Return the (X, Y) coordinate for the center point of the cell that contains the specified text.  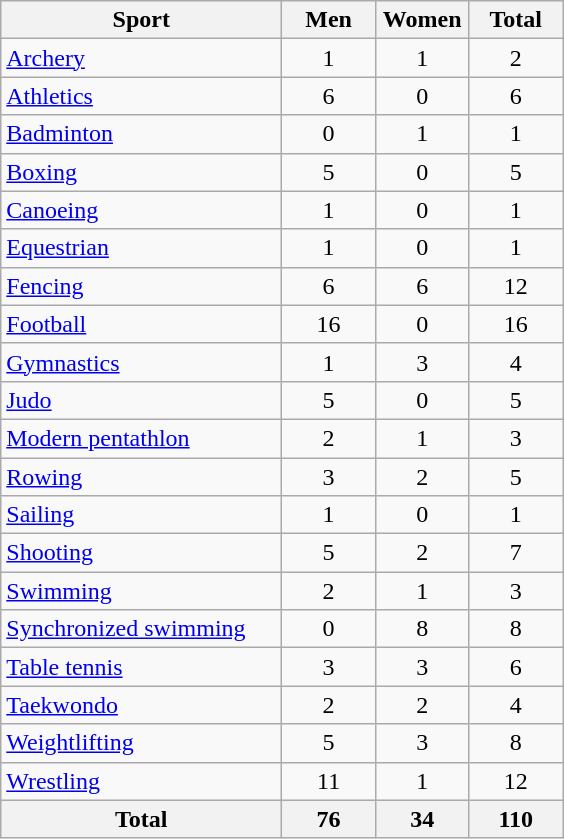
Equestrian (142, 248)
Synchronized swimming (142, 629)
Boxing (142, 172)
76 (329, 819)
Swimming (142, 591)
11 (329, 781)
110 (516, 819)
Sport (142, 20)
Judo (142, 400)
Gymnastics (142, 362)
Men (329, 20)
Wrestling (142, 781)
Rowing (142, 477)
Fencing (142, 286)
Weightlifting (142, 743)
7 (516, 553)
Shooting (142, 553)
Modern pentathlon (142, 438)
Athletics (142, 96)
Badminton (142, 134)
Table tennis (142, 667)
Canoeing (142, 210)
Archery (142, 58)
Taekwondo (142, 705)
Sailing (142, 515)
Football (142, 324)
34 (422, 819)
Women (422, 20)
